Locate the cell with the specified text and output its (X, Y) center coordinate. 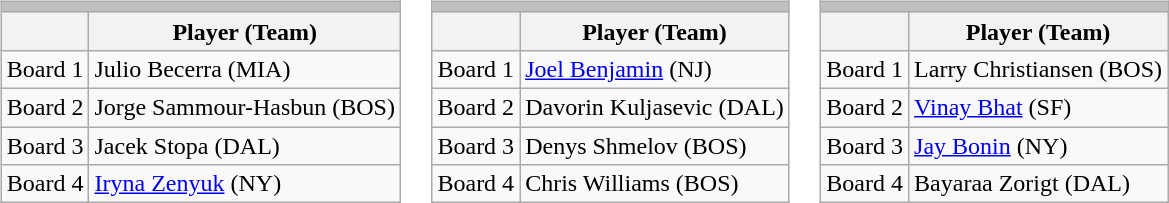
Larry Christiansen (BOS) (1038, 69)
Jorge Sammour-Hasbun (BOS) (244, 107)
Bayaraa Zorigt (DAL) (1038, 184)
Iryna Zenyuk (NY) (244, 184)
Chris Williams (BOS) (655, 184)
Vinay Bhat (SF) (1038, 107)
Davorin Kuljasevic (DAL) (655, 107)
Jay Bonin (NY) (1038, 145)
Joel Benjamin (NJ) (655, 69)
Denys Shmelov (BOS) (655, 145)
Jacek Stopa (DAL) (244, 145)
Julio Becerra (MIA) (244, 69)
